Output the (x, y) coordinate of the center of the cell containing the given text.  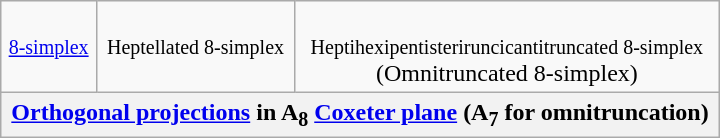
Heptihexipentisteriruncicantitruncated 8-simplex(Omnitruncated 8-simplex) (508, 47)
Heptellated 8-simplex (196, 47)
Orthogonal projections in A8 Coxeter plane (A7 for omnitruncation) (360, 115)
8-simplex (49, 47)
